Find where the given text appears and provide that cell's center as (X, Y) coordinate. 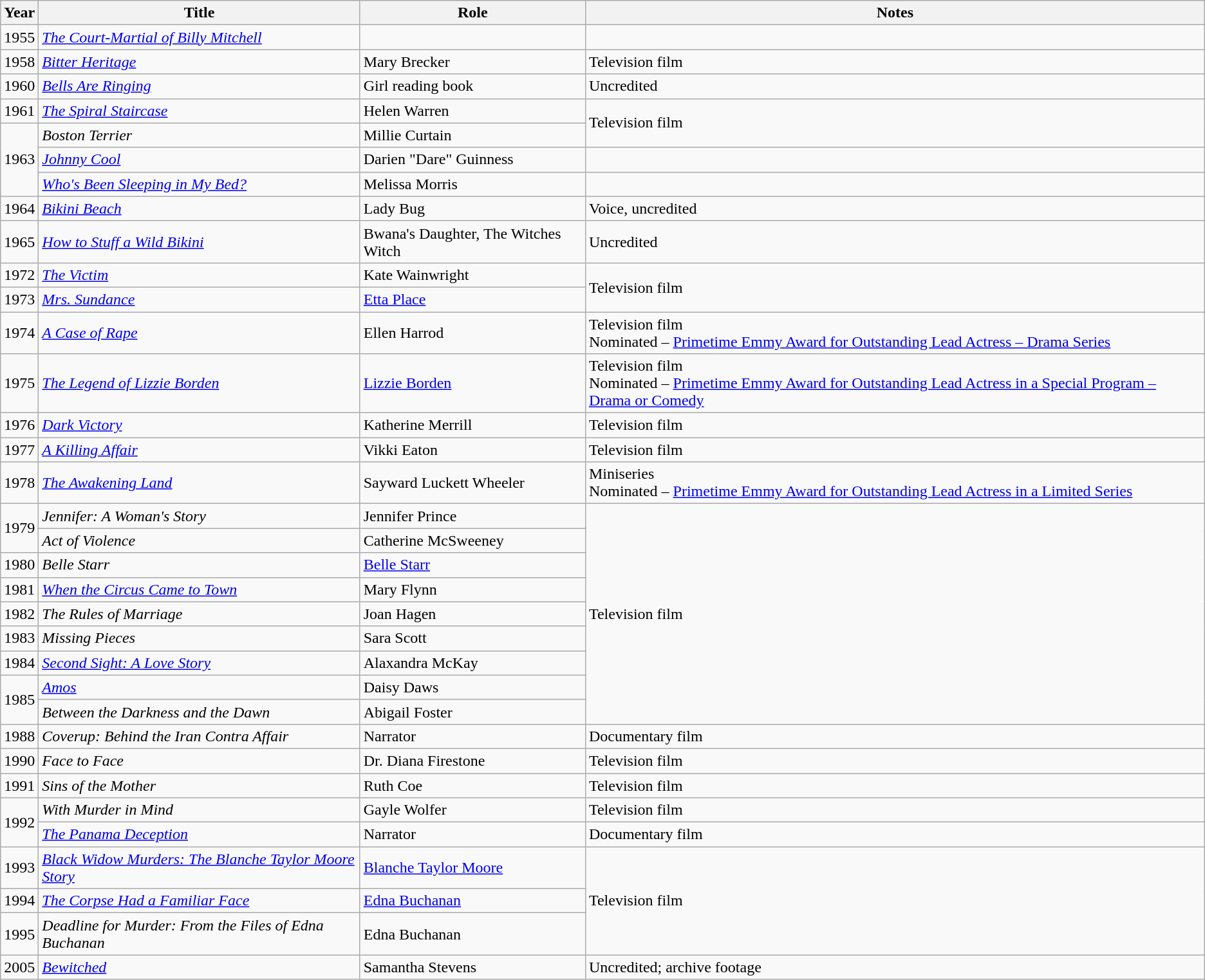
Television filmNominated – Primetime Emmy Award for Outstanding Lead Actress – Drama Series (895, 332)
Catherine McSweeney (472, 541)
Vikki Eaton (472, 450)
Face to Face (200, 761)
1973 (19, 299)
Television filmNominated – Primetime Emmy Award for Outstanding Lead Actress in a Special Program – Drama or Comedy (895, 384)
Sara Scott (472, 638)
Second Sight: A Love Story (200, 663)
The Panama Deception (200, 835)
1963 (19, 160)
Mrs. Sundance (200, 299)
Alaxandra McKay (472, 663)
1980 (19, 565)
1990 (19, 761)
Sins of the Mother (200, 786)
1978 (19, 483)
Dr. Diana Firestone (472, 761)
1982 (19, 614)
Bikini Beach (200, 208)
1991 (19, 786)
1960 (19, 86)
Katherine Merrill (472, 425)
A Case of Rape (200, 332)
Missing Pieces (200, 638)
Act of Violence (200, 541)
Year (19, 13)
1974 (19, 332)
Who's Been Sleeping in My Bed? (200, 184)
1979 (19, 528)
1988 (19, 736)
Etta Place (472, 299)
Johnny Cool (200, 160)
Millie Curtain (472, 135)
Bewitched (200, 967)
Between the Darkness and the Dawn (200, 712)
Amos (200, 687)
Title (200, 13)
Bitter Heritage (200, 62)
Blanche Taylor Moore (472, 867)
The Awakening Land (200, 483)
Jennifer: A Woman's Story (200, 516)
Mary Brecker (472, 62)
Daisy Daws (472, 687)
1964 (19, 208)
Uncredited; archive footage (895, 967)
1955 (19, 37)
1965 (19, 242)
Dark Victory (200, 425)
1983 (19, 638)
1972 (19, 275)
Abigail Foster (472, 712)
1985 (19, 699)
A Killing Affair (200, 450)
When the Circus Came to Town (200, 589)
Black Widow Murders: The Blanche Taylor Moore Story (200, 867)
How to Stuff a Wild Bikini (200, 242)
The Court-Martial of Billy Mitchell (200, 37)
Lady Bug (472, 208)
The Legend of Lizzie Borden (200, 384)
Ruth Coe (472, 786)
1992 (19, 822)
Joan Hagen (472, 614)
Darien "Dare" Guinness (472, 160)
The Spiral Staircase (200, 111)
Samantha Stevens (472, 967)
Role (472, 13)
Helen Warren (472, 111)
1976 (19, 425)
Bells Are Ringing (200, 86)
Coverup: Behind the Iran Contra Affair (200, 736)
1981 (19, 589)
Mary Flynn (472, 589)
1958 (19, 62)
1994 (19, 901)
Boston Terrier (200, 135)
Girl reading book (472, 86)
Melissa Morris (472, 184)
Ellen Harrod (472, 332)
1984 (19, 663)
Deadline for Murder: From the Files of Edna Buchanan (200, 934)
1961 (19, 111)
1977 (19, 450)
Bwana's Daughter, The Witches Witch (472, 242)
1975 (19, 384)
The Corpse Had a Familiar Face (200, 901)
The Rules of Marriage (200, 614)
Sayward Luckett Wheeler (472, 483)
Notes (895, 13)
The Victim (200, 275)
Voice, uncredited (895, 208)
Lizzie Borden (472, 384)
Jennifer Prince (472, 516)
2005 (19, 967)
1993 (19, 867)
MiniseriesNominated – Primetime Emmy Award for Outstanding Lead Actress in a Limited Series (895, 483)
With Murder in Mind (200, 810)
Kate Wainwright (472, 275)
1995 (19, 934)
Gayle Wolfer (472, 810)
